Provide the (X, Y) coordinate of the cell's center where the given text is located.  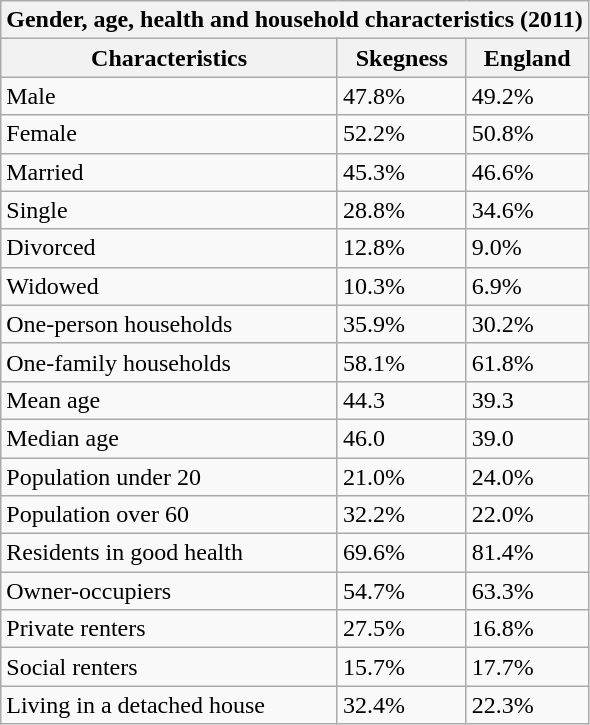
44.3 (402, 400)
46.0 (402, 438)
52.2% (402, 134)
49.2% (527, 96)
Characteristics (170, 58)
39.0 (527, 438)
Divorced (170, 248)
63.3% (527, 591)
45.3% (402, 172)
35.9% (402, 324)
30.2% (527, 324)
69.6% (402, 553)
12.8% (402, 248)
Skegness (402, 58)
32.2% (402, 515)
One-family households (170, 362)
22.3% (527, 705)
Residents in good health (170, 553)
Single (170, 210)
Owner-occupiers (170, 591)
39.3 (527, 400)
58.1% (402, 362)
9.0% (527, 248)
Gender, age, health and household characteristics (2011) (295, 20)
Population under 20 (170, 477)
47.8% (402, 96)
Female (170, 134)
34.6% (527, 210)
21.0% (402, 477)
Widowed (170, 286)
61.8% (527, 362)
32.4% (402, 705)
50.8% (527, 134)
Mean age (170, 400)
Median age (170, 438)
22.0% (527, 515)
81.4% (527, 553)
10.3% (402, 286)
54.7% (402, 591)
One-person households (170, 324)
Married (170, 172)
Private renters (170, 629)
6.9% (527, 286)
Living in a detached house (170, 705)
England (527, 58)
Male (170, 96)
15.7% (402, 667)
Social renters (170, 667)
46.6% (527, 172)
Population over 60 (170, 515)
27.5% (402, 629)
16.8% (527, 629)
24.0% (527, 477)
28.8% (402, 210)
17.7% (527, 667)
